Return [x, y] of the center of cell containing provided text 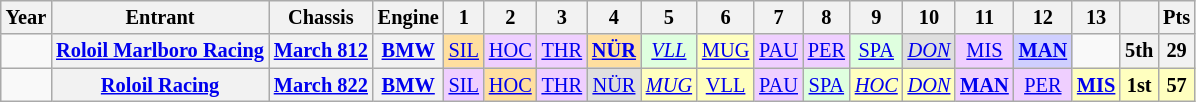
29 [1176, 51]
Chassis [321, 17]
March 822 [321, 85]
3 [562, 17]
4 [614, 17]
57 [1176, 85]
Pts [1176, 17]
5th [1139, 51]
13 [1096, 17]
Entrant [160, 17]
Roloil Racing [160, 85]
Year [26, 17]
Engine [408, 17]
7 [778, 17]
1st [1139, 85]
9 [876, 17]
March 812 [321, 51]
10 [930, 17]
12 [1043, 17]
6 [726, 17]
2 [510, 17]
1 [464, 17]
8 [826, 17]
Roloil Marlboro Racing [160, 51]
5 [669, 17]
11 [984, 17]
